Return the (X, Y) coordinate for the center point of the cell that contains the specified text.  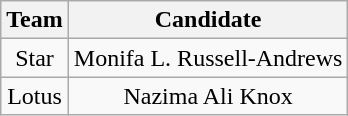
Candidate (208, 20)
Lotus (35, 96)
Star (35, 58)
Nazima Ali Knox (208, 96)
Team (35, 20)
Monifa L. Russell-Andrews (208, 58)
